Provide the (x, y) coordinate of the cell's center where the given text is located.  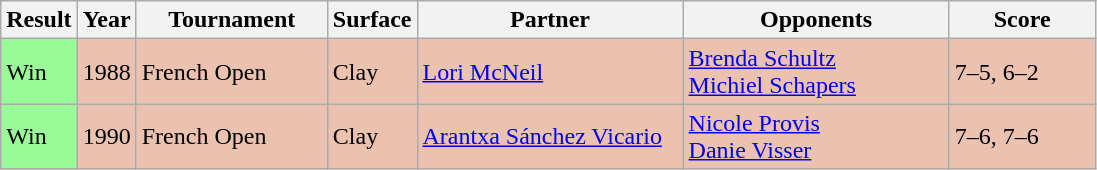
Brenda Schultz Michiel Schapers (816, 72)
Result (39, 20)
Surface (372, 20)
Arantxa Sánchez Vicario (550, 136)
Lori McNeil (550, 72)
Partner (550, 20)
Opponents (816, 20)
Score (1022, 20)
1990 (106, 136)
Year (106, 20)
7–6, 7–6 (1022, 136)
1988 (106, 72)
Tournament (232, 20)
Nicole Provis Danie Visser (816, 136)
7–5, 6–2 (1022, 72)
